Scan for the cell matching the given text and deliver its [X, Y] coordinate at center. 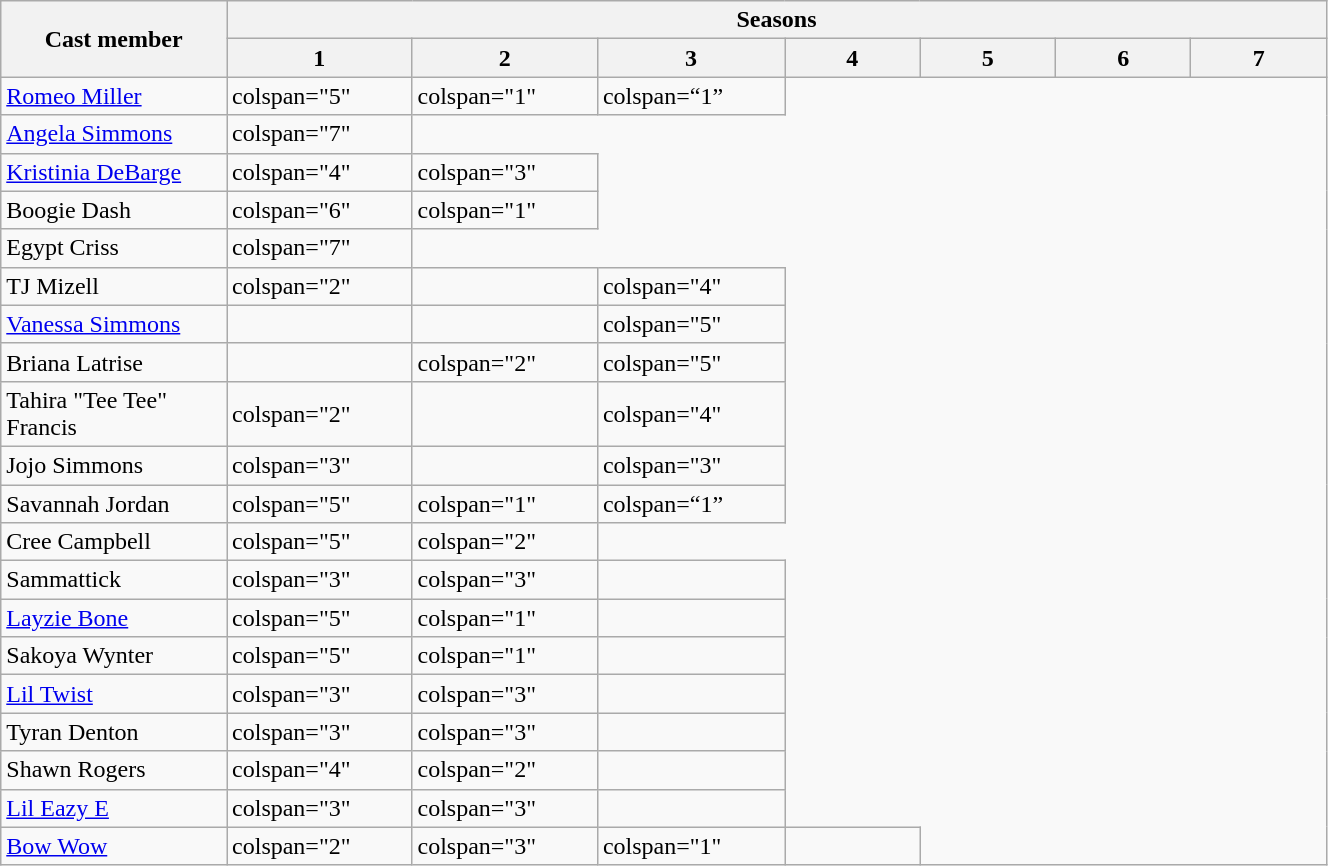
Lil Twist [114, 694]
TJ Mizell [114, 286]
7 [1259, 58]
Layzie Bone [114, 618]
Boogie Dash [114, 210]
Savannah Jordan [114, 503]
3 [690, 58]
6 [1122, 58]
Romeo Miller [114, 96]
Tahira "Tee Tee" Francis [114, 414]
Briana Latrise [114, 362]
2 [504, 58]
Lil Eazy E [114, 808]
Vanessa Simmons [114, 324]
Cree Campbell [114, 542]
5 [988, 58]
Cast member [114, 39]
Jojo Simmons [114, 465]
Sammattick [114, 580]
Kristinia DeBarge [114, 172]
Bow Wow [114, 846]
Tyran Denton [114, 732]
Egypt Criss [114, 248]
Angela Simmons [114, 134]
Sakoya Wynter [114, 656]
colspan="6" [320, 210]
1 [320, 58]
4 [852, 58]
Shawn Rogers [114, 770]
Seasons [777, 20]
